Return (x, y) of the center of cell containing provided text 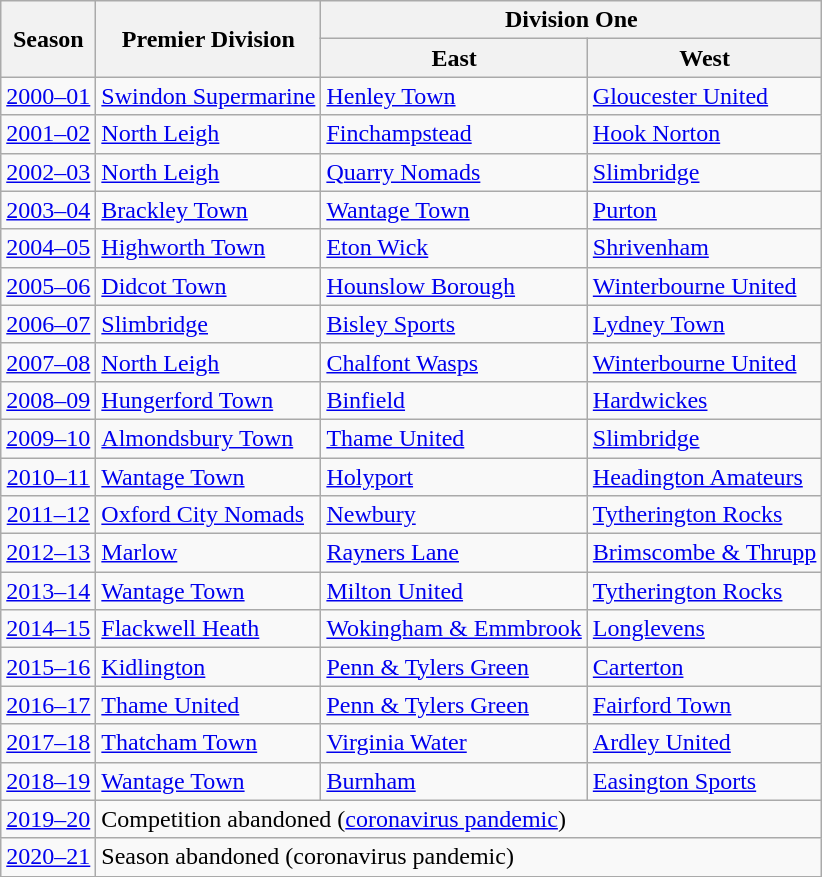
Burnham (454, 781)
Shrivenham (704, 248)
Almondsbury Town (208, 438)
Finchampstead (454, 134)
Purton (704, 210)
Hardwickes (704, 400)
Longlevens (704, 629)
Henley Town (454, 96)
Marlow (208, 553)
Swindon Supermarine (208, 96)
East (454, 58)
2012–13 (48, 553)
Brimscombe & Thrupp (704, 553)
Season (48, 39)
2007–08 (48, 362)
2019–20 (48, 819)
Binfield (454, 400)
2002–03 (48, 172)
Kidlington (208, 667)
Quarry Nomads (454, 172)
Easington Sports (704, 781)
Highworth Town (208, 248)
2015–16 (48, 667)
Eton Wick (454, 248)
Rayners Lane (454, 553)
Carterton (704, 667)
Brackley Town (208, 210)
Chalfont Wasps (454, 362)
Hounslow Borough (454, 286)
2004–05 (48, 248)
2020–21 (48, 857)
2010–11 (48, 477)
2016–17 (48, 705)
2006–07 (48, 324)
2001–02 (48, 134)
Holyport (454, 477)
2014–15 (48, 629)
West (704, 58)
2011–12 (48, 515)
Gloucester United (704, 96)
Hook Norton (704, 134)
Milton United (454, 591)
Fairford Town (704, 705)
Wokingham & Emmbrook (454, 629)
2000–01 (48, 96)
Premier Division (208, 39)
2017–18 (48, 743)
Competition abandoned (coronavirus pandemic) (459, 819)
2003–04 (48, 210)
Ardley United (704, 743)
Season abandoned (coronavirus pandemic) (459, 857)
Newbury (454, 515)
2008–09 (48, 400)
Thatcham Town (208, 743)
Flackwell Heath (208, 629)
Virginia Water (454, 743)
Bisley Sports (454, 324)
2018–19 (48, 781)
Didcot Town (208, 286)
Oxford City Nomads (208, 515)
2009–10 (48, 438)
Division One (572, 20)
2013–14 (48, 591)
Lydney Town (704, 324)
Headington Amateurs (704, 477)
2005–06 (48, 286)
Hungerford Town (208, 400)
